Provide the [X, Y] coordinate of the cell's center where the given text is located.  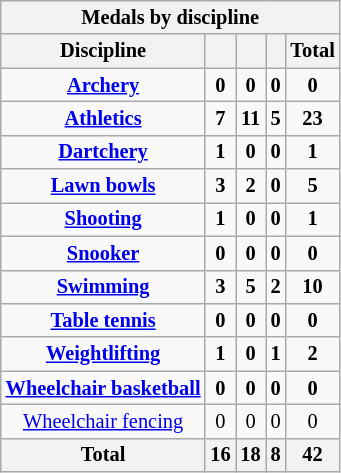
10 [312, 287]
Athletics [104, 118]
16 [220, 455]
42 [312, 455]
11 [251, 118]
18 [251, 455]
Dartchery [104, 152]
Wheelchair fencing [104, 421]
Swimming [104, 287]
Medals by discipline [170, 17]
Lawn bowls [104, 186]
Table tennis [104, 320]
7 [220, 118]
8 [276, 455]
Shooting [104, 219]
Weightlifting [104, 354]
Discipline [104, 51]
Archery [104, 85]
23 [312, 118]
Snooker [104, 253]
Wheelchair basketball [104, 388]
